Search for the cell housing the specified text and yield its (X, Y) center coordinate. 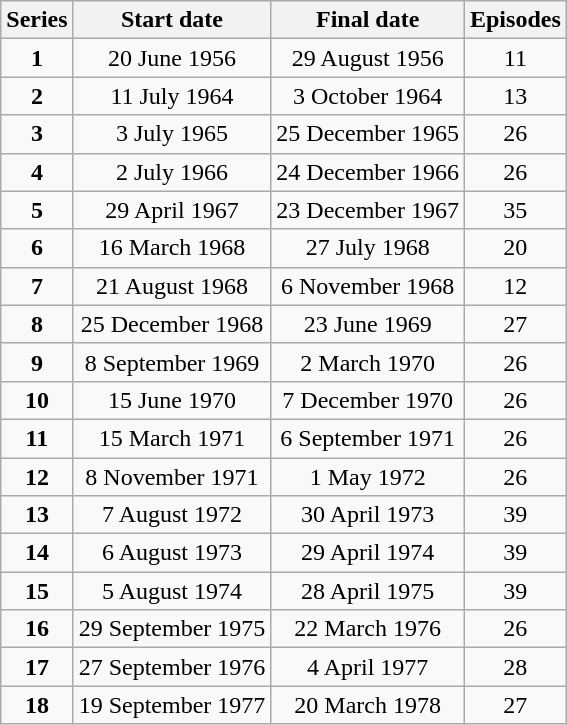
7 December 1970 (368, 400)
Episodes (515, 20)
7 August 1972 (172, 515)
20 June 1956 (172, 58)
Start date (172, 20)
28 April 1975 (368, 591)
20 (515, 248)
4 (37, 172)
6 (37, 248)
29 April 1967 (172, 210)
6 November 1968 (368, 286)
2 (37, 96)
15 (37, 591)
1 May 1972 (368, 477)
23 June 1969 (368, 324)
2 March 1970 (368, 362)
Final date (368, 20)
3 July 1965 (172, 134)
2 July 1966 (172, 172)
3 (37, 134)
15 June 1970 (172, 400)
Series (37, 20)
21 August 1968 (172, 286)
6 September 1971 (368, 438)
5 (37, 210)
9 (37, 362)
18 (37, 705)
29 September 1975 (172, 629)
5 August 1974 (172, 591)
11 July 1964 (172, 96)
1 (37, 58)
30 April 1973 (368, 515)
27 September 1976 (172, 667)
6 August 1973 (172, 553)
4 April 1977 (368, 667)
10 (37, 400)
24 December 1966 (368, 172)
28 (515, 667)
25 December 1965 (368, 134)
35 (515, 210)
25 December 1968 (172, 324)
8 November 1971 (172, 477)
19 September 1977 (172, 705)
14 (37, 553)
27 July 1968 (368, 248)
3 October 1964 (368, 96)
8 September 1969 (172, 362)
23 December 1967 (368, 210)
29 August 1956 (368, 58)
15 March 1971 (172, 438)
20 March 1978 (368, 705)
17 (37, 667)
22 March 1976 (368, 629)
8 (37, 324)
7 (37, 286)
16 (37, 629)
29 April 1974 (368, 553)
16 March 1968 (172, 248)
